Determine the (x, y) coordinate at the center of the cell enclosing the given text.  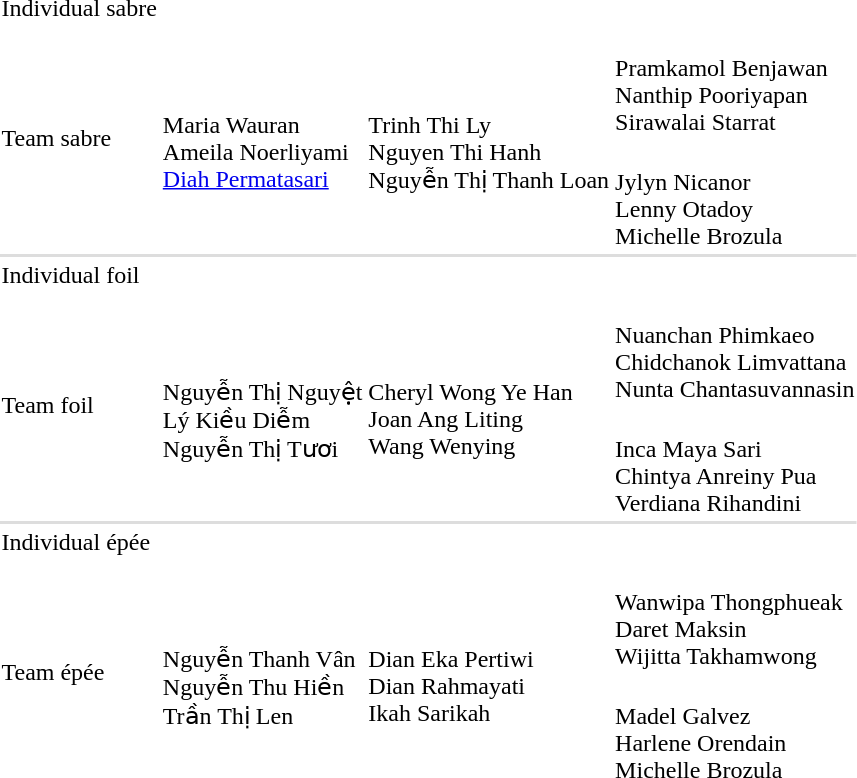
Individual foil (79, 275)
Nguyễn Thị NguyệtLý Kiều DiễmNguyễn Thị Tươi (262, 406)
Inca Maya SariChintya Anreiny PuaVerdiana Rihandini (735, 462)
Jylyn NicanorLenny OtadoyMichelle Brozula (735, 196)
Team foil (79, 406)
Individual épée (79, 542)
Maria WauranAmeila NoerliyamiDiah Permatasari (262, 138)
Pramkamol BenjawanNanthip PooriyapanSirawalai Starrat (735, 82)
Cheryl Wong Ye HanJoan Ang LitingWang Wenying (489, 406)
Wanwipa ThongphueakDaret MaksinWijitta Takhamwong (735, 616)
Team sabre (79, 138)
Trinh Thi LyNguyen Thi HanhNguyễn Thị Thanh Loan (489, 138)
Nuanchan PhimkaeoChidchanok LimvattanaNunta Chantasuvannasin (735, 348)
